Capture the cell that displays the provided text and extract its (x, y) central coordinate. 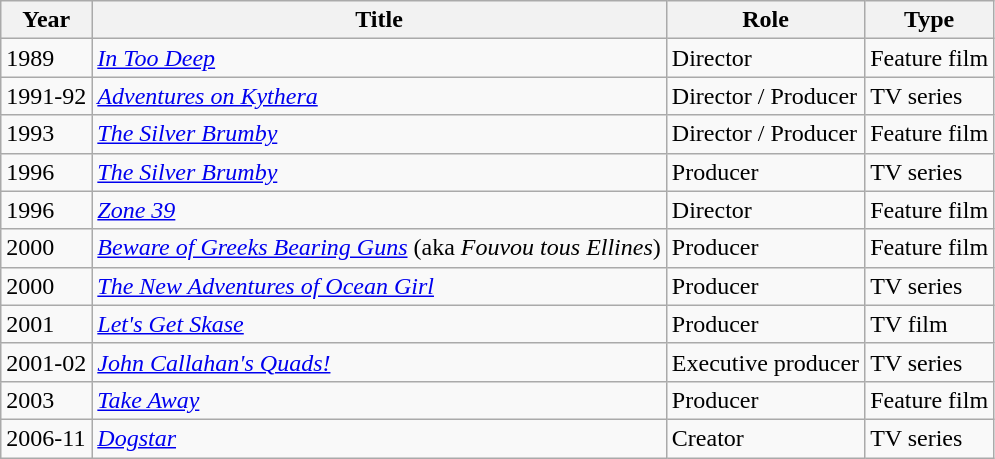
Year (46, 20)
TV film (930, 324)
Executive producer (765, 362)
Take Away (379, 400)
2001-02 (46, 362)
1991-92 (46, 96)
Creator (765, 438)
Role (765, 20)
Let's Get Skase (379, 324)
Type (930, 20)
Dogstar (379, 438)
The New Adventures of Ocean Girl (379, 286)
John Callahan's Quads! (379, 362)
1989 (46, 58)
Adventures on Kythera (379, 96)
Beware of Greeks Bearing Guns (aka Fouvou tous Ellines) (379, 248)
1993 (46, 134)
2006-11 (46, 438)
In Too Deep (379, 58)
2001 (46, 324)
Zone 39 (379, 210)
Title (379, 20)
2003 (46, 400)
